Pinpoint the cell where the given text exists, returning its (X, Y) midpoint coordinate. 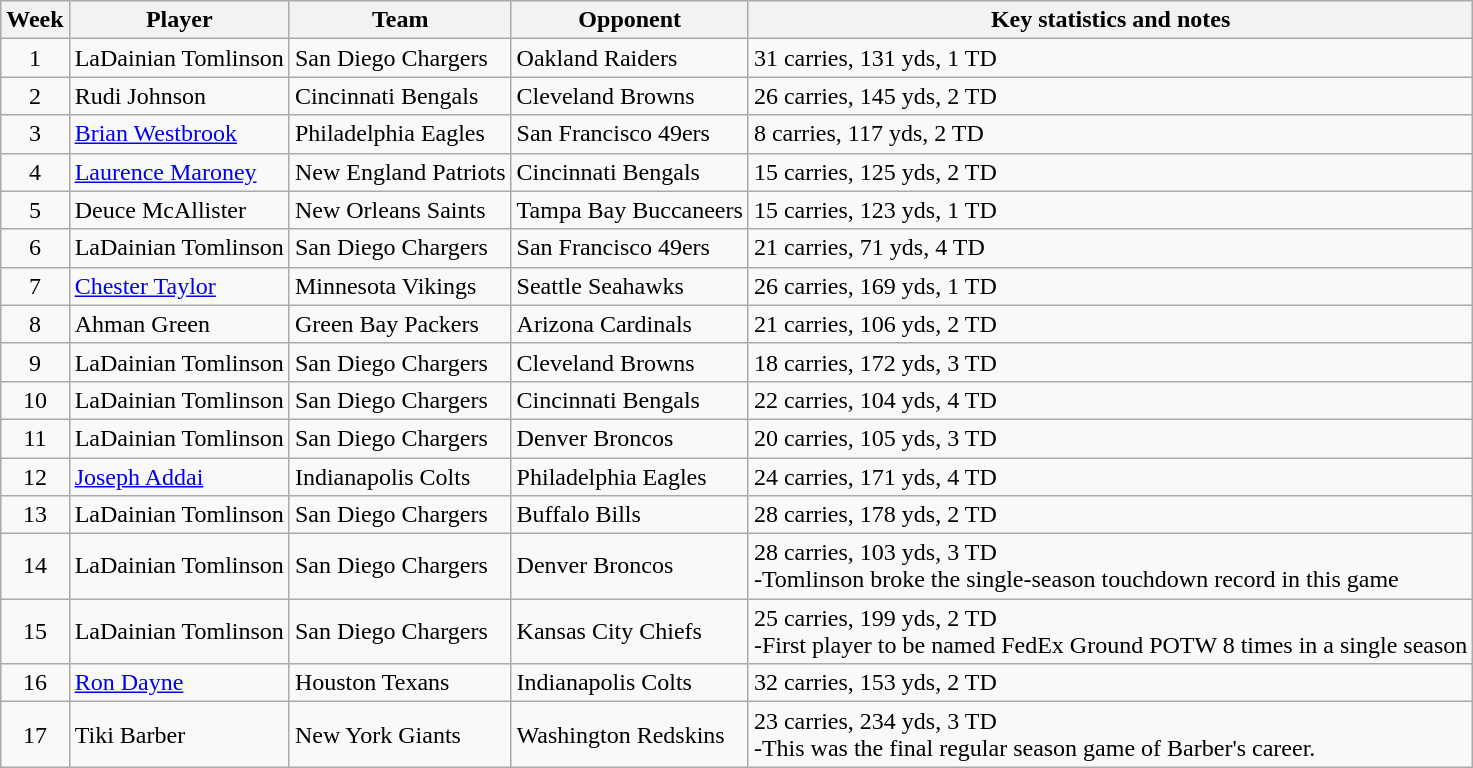
21 carries, 71 yds, 4 TD (1110, 248)
12 (35, 477)
Chester Taylor (179, 286)
2 (35, 96)
16 (35, 683)
Buffalo Bills (630, 515)
28 carries, 178 yds, 2 TD (1110, 515)
Opponent (630, 20)
32 carries, 153 yds, 2 TD (1110, 683)
Key statistics and notes (1110, 20)
New England Patriots (400, 172)
Oakland Raiders (630, 58)
8 carries, 117 yds, 2 TD (1110, 134)
Joseph Addai (179, 477)
Ahman Green (179, 324)
5 (35, 210)
Player (179, 20)
10 (35, 400)
Seattle Seahawks (630, 286)
Team (400, 20)
1 (35, 58)
24 carries, 171 yds, 4 TD (1110, 477)
21 carries, 106 yds, 2 TD (1110, 324)
Houston Texans (400, 683)
22 carries, 104 yds, 4 TD (1110, 400)
15 carries, 125 yds, 2 TD (1110, 172)
Rudi Johnson (179, 96)
Deuce McAllister (179, 210)
11 (35, 438)
Tampa Bay Buccaneers (630, 210)
25 carries, 199 yds, 2 TD-First player to be named FedEx Ground POTW 8 times in a single season (1110, 632)
Ron Dayne (179, 683)
9 (35, 362)
20 carries, 105 yds, 3 TD (1110, 438)
New York Giants (400, 734)
7 (35, 286)
Minnesota Vikings (400, 286)
8 (35, 324)
26 carries, 145 yds, 2 TD (1110, 96)
Tiki Barber (179, 734)
3 (35, 134)
4 (35, 172)
New Orleans Saints (400, 210)
17 (35, 734)
23 carries, 234 yds, 3 TD-This was the final regular season game of Barber's career. (1110, 734)
14 (35, 566)
26 carries, 169 yds, 1 TD (1110, 286)
18 carries, 172 yds, 3 TD (1110, 362)
Washington Redskins (630, 734)
6 (35, 248)
Brian Westbrook (179, 134)
15 (35, 632)
Week (35, 20)
15 carries, 123 yds, 1 TD (1110, 210)
Green Bay Packers (400, 324)
28 carries, 103 yds, 3 TD-Tomlinson broke the single-season touchdown record in this game (1110, 566)
Kansas City Chiefs (630, 632)
13 (35, 515)
Arizona Cardinals (630, 324)
31 carries, 131 yds, 1 TD (1110, 58)
Laurence Maroney (179, 172)
